Extract the [x, y] coordinate from the center of the cell holding the provided text.  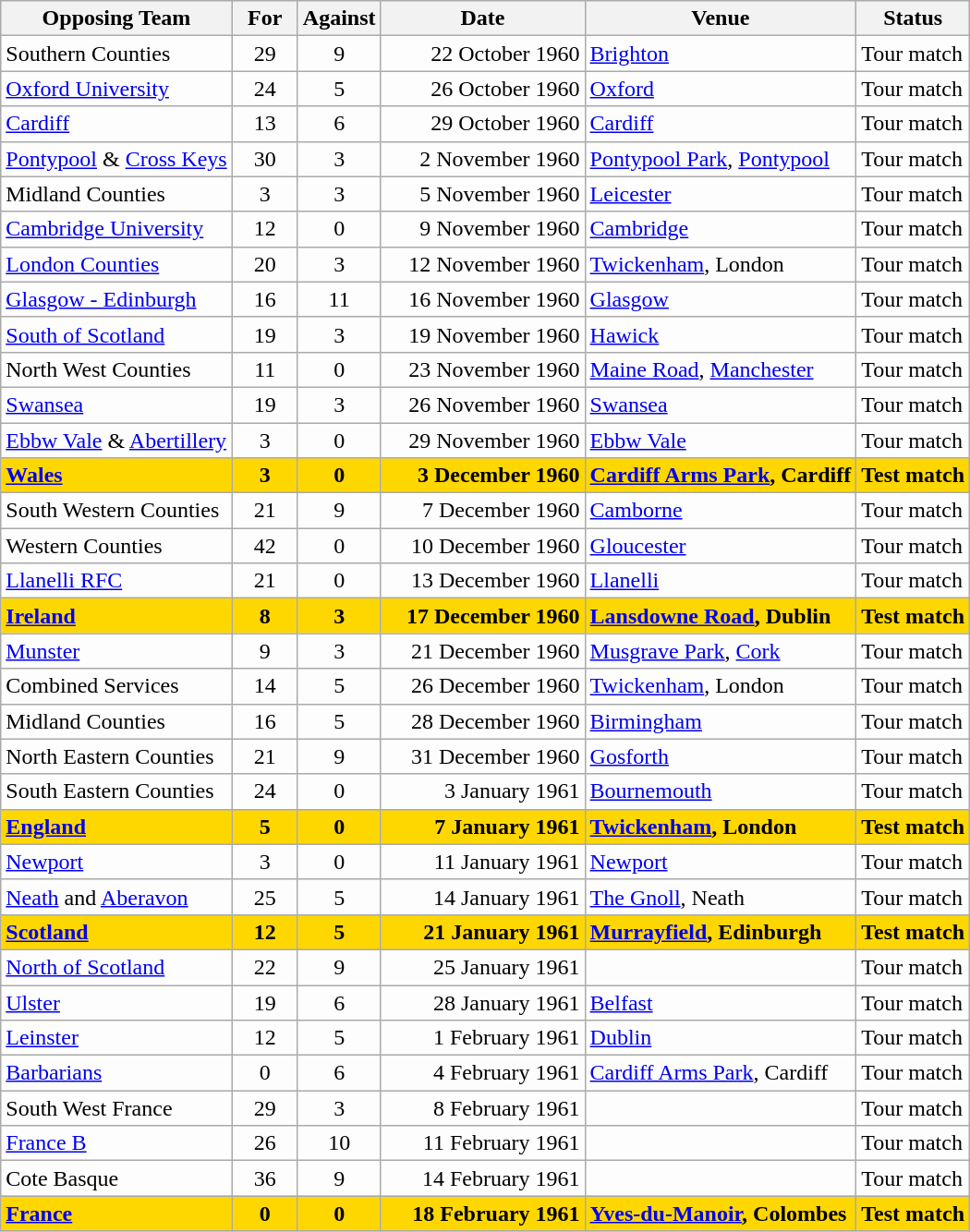
Cambridge University [116, 229]
South Eastern Counties [116, 791]
Combined Services [116, 686]
13 [264, 124]
Glasgow [721, 299]
Neath and Aberavon [116, 897]
8 [264, 616]
London Counties [116, 264]
3 December 1960 [482, 476]
17 December 1960 [482, 616]
Leicester [721, 194]
For [264, 18]
23 November 1960 [482, 369]
Belfast [721, 1002]
North West Counties [116, 369]
Yves-du-Manoir, Colombes [721, 1214]
16 November 1960 [482, 299]
Llanelli RFC [116, 581]
25 [264, 897]
North Eastern Counties [116, 756]
South West France [116, 1108]
1 February 1961 [482, 1038]
Bournemouth [721, 791]
29 November 1960 [482, 441]
25 January 1961 [482, 967]
Musgrave Park, Cork [721, 651]
France [116, 1214]
18 February 1961 [482, 1214]
Barbarians [116, 1073]
England [116, 827]
Ebbw Vale [721, 441]
Maine Road, Manchester [721, 369]
21 January 1961 [482, 932]
Opposing Team [116, 18]
Ebbw Vale & Abertillery [116, 441]
Gosforth [721, 756]
14 [264, 686]
Murrayfield, Edinburgh [721, 932]
Lansdowne Road, Dublin [721, 616]
26 October 1960 [482, 89]
Pontypool & Cross Keys [116, 159]
42 [264, 546]
Ireland [116, 616]
9 November 1960 [482, 229]
22 October 1960 [482, 54]
12 November 1960 [482, 264]
Venue [721, 18]
11 January 1961 [482, 862]
The Gnoll, Neath [721, 897]
Munster [116, 651]
South Western Counties [116, 511]
Pontypool Park, Pontypool [721, 159]
Birmingham [721, 721]
Status [913, 18]
10 [339, 1143]
Brighton [721, 54]
7 January 1961 [482, 827]
Dublin [721, 1038]
28 December 1960 [482, 721]
3 January 1961 [482, 791]
2 November 1960 [482, 159]
Cambridge [721, 229]
26 December 1960 [482, 686]
7 December 1960 [482, 511]
11 February 1961 [482, 1143]
Glasgow - Edinburgh [116, 299]
10 December 1960 [482, 546]
14 February 1961 [482, 1178]
29 October 1960 [482, 124]
36 [264, 1178]
21 December 1960 [482, 651]
Scotland [116, 932]
13 December 1960 [482, 581]
North of Scotland [116, 967]
Oxford [721, 89]
Ulster [116, 1002]
31 December 1960 [482, 756]
Cote Basque [116, 1178]
8 February 1961 [482, 1108]
19 November 1960 [482, 334]
Against [339, 18]
Hawick [721, 334]
Camborne [721, 511]
Gloucester [721, 546]
28 January 1961 [482, 1002]
Southern Counties [116, 54]
26 November 1960 [482, 405]
Wales [116, 476]
France B [116, 1143]
South of Scotland [116, 334]
Llanelli [721, 581]
Oxford University [116, 89]
20 [264, 264]
4 February 1961 [482, 1073]
22 [264, 967]
30 [264, 159]
Date [482, 18]
14 January 1961 [482, 897]
5 November 1960 [482, 194]
Western Counties [116, 546]
Leinster [116, 1038]
26 [264, 1143]
